Determine the (x, y) coordinate at the center of the cell enclosing the given text.  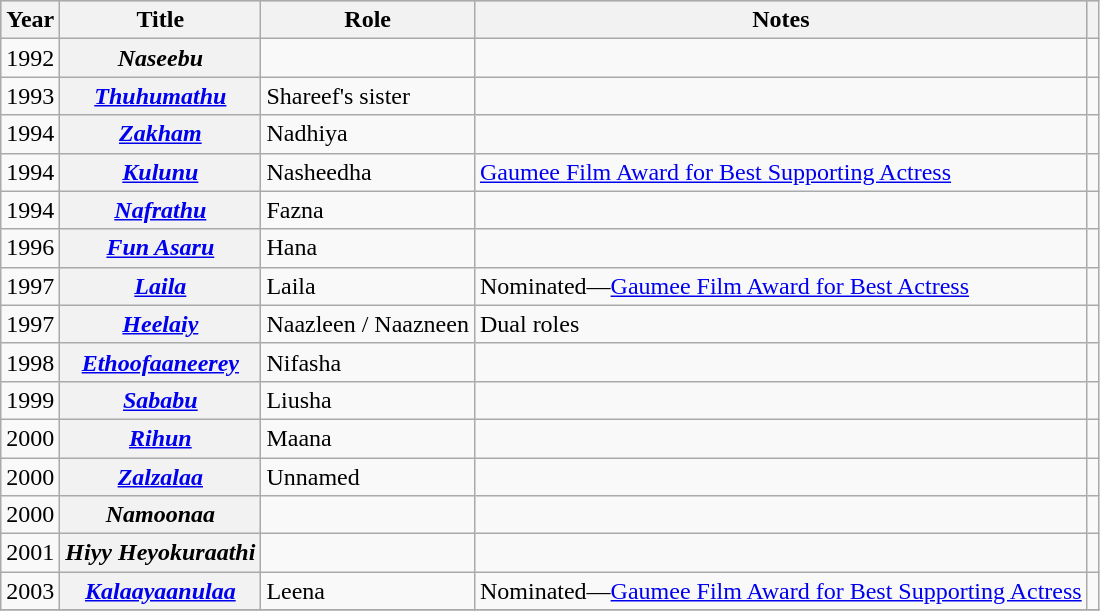
Maana (368, 438)
Zalzalaa (160, 477)
Role (368, 20)
Title (160, 20)
Nasheedha (368, 172)
1992 (30, 58)
Kulunu (160, 172)
Dual roles (780, 324)
Leena (368, 591)
Fun Asaru (160, 248)
Nifasha (368, 362)
Heelaiy (160, 324)
2003 (30, 591)
1998 (30, 362)
Naseebu (160, 58)
Shareef's sister (368, 96)
Namoonaa (160, 515)
Nadhiya (368, 134)
Kalaayaanulaa (160, 591)
1993 (30, 96)
1996 (30, 248)
Hana (368, 248)
Unnamed (368, 477)
Thuhumathu (160, 96)
Notes (780, 20)
Nominated—Gaumee Film Award for Best Supporting Actress (780, 591)
Liusha (368, 400)
Ethoofaaneerey (160, 362)
Sababu (160, 400)
Fazna (368, 210)
Rihun (160, 438)
2001 (30, 553)
Naazleen / Naazneen (368, 324)
Year (30, 20)
1999 (30, 400)
Nominated—Gaumee Film Award for Best Actress (780, 286)
Nafrathu (160, 210)
Zakham (160, 134)
Gaumee Film Award for Best Supporting Actress (780, 172)
Hiyy Heyokuraathi (160, 553)
